Return [X, Y] of the center of cell containing provided text 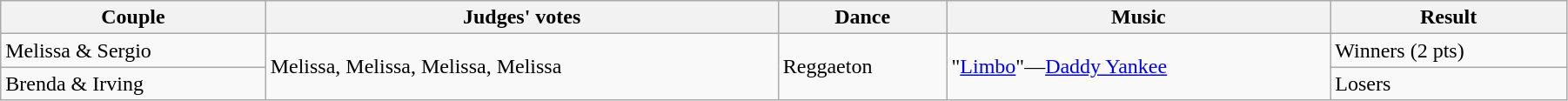
Judges' votes [522, 17]
Reggaeton [862, 67]
Winners (2 pts) [1449, 50]
Music [1138, 17]
Result [1449, 17]
Melissa, Melissa, Melissa, Melissa [522, 67]
Losers [1449, 84]
Couple [133, 17]
Melissa & Sergio [133, 50]
Brenda & Irving [133, 84]
Dance [862, 17]
"Limbo"—Daddy Yankee [1138, 67]
